For the text-containing cell, return its midpoint in [X, Y] coordinate format. 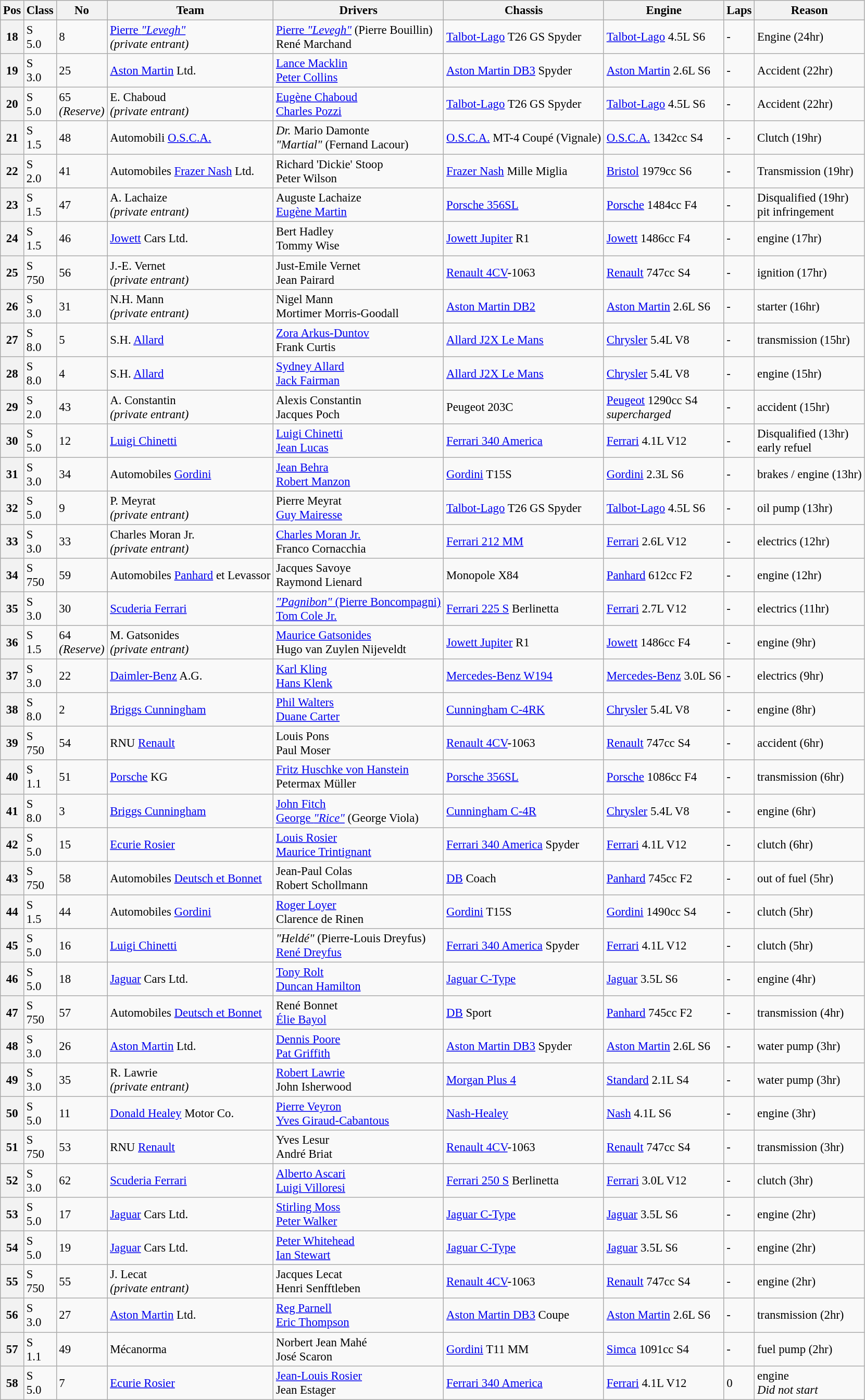
Drivers [358, 10]
40 [12, 777]
engine (17hr) [809, 239]
17 [82, 1215]
Panhard 612cc F2 [663, 575]
16 [82, 946]
Automobili O.S.C.A. [191, 137]
24 [12, 239]
Reg Parnell Eric Thompson [358, 1316]
62 [82, 1181]
transmission (6hr) [809, 777]
Team [191, 10]
42 [12, 845]
12 [82, 441]
DB Coach [524, 878]
11 [82, 1114]
Porsche 1484cc F4 [663, 205]
Mécanorma [191, 1349]
John Fitch George "Rice" (George Viola) [358, 810]
Louis Rosier Maurice Trintignant [358, 845]
52 [12, 1181]
Ferrari 3.0L V12 [663, 1181]
clutch (6hr) [809, 845]
Louis Pons Paul Moser [358, 744]
Dr. Mario Damonte "Martial" (Fernand Lacour) [358, 137]
electrics (11hr) [809, 609]
Ferrari 2.7L V12 [663, 609]
Phil Walters Duane Carter [358, 709]
0 [739, 1382]
Jean-Louis Rosier Jean Estager [358, 1382]
Auguste Lachaize Eugène Martin [358, 205]
3 [82, 810]
36 [12, 643]
electrics (12hr) [809, 542]
Alberto Ascari Luigi Villoresi [358, 1181]
Class [41, 10]
Jacques Savoye Raymond Lienard [358, 575]
transmission (4hr) [809, 1013]
Maurice Gatsonides Hugo van Zuylen Nijeveldt [358, 643]
R. Lawrie(private entrant) [191, 1080]
39 [12, 744]
Engine [663, 10]
J.-E. Vernet(private entrant) [191, 273]
Gordini 1490cc S4 [663, 911]
Mercedes-Benz 3.0L S6 [663, 676]
8 [82, 37]
J. Lecat(private entrant) [191, 1281]
Just-Emile Vernet Jean Pairard [358, 273]
transmission (15hr) [809, 340]
Pierre "Levegh" (Pierre Bouillin) René Marchand [358, 37]
Fritz Huschke von Hanstein Petermax Müller [358, 777]
oil pump (13hr) [809, 508]
64(Reserve) [82, 643]
Jean Behra Robert Manzon [358, 474]
65(Reserve) [82, 104]
transmission (3hr) [809, 1147]
A. Constantin(private entrant) [191, 407]
Morgan Plus 4 [524, 1080]
21 [12, 137]
23 [12, 205]
Karl Kling Hans Klenk [358, 676]
Simca 1091cc S4 [663, 1349]
Reason [809, 10]
Disqualified (13hr) early refuel [809, 441]
Cunningham C-4RK [524, 709]
Eugène Chaboud Charles Pozzi [358, 104]
Dennis Poore Pat Griffith [358, 1046]
A. Lachaize(private entrant) [191, 205]
Ferrari 250 S Berlinetta [524, 1181]
O.S.C.A. 1342cc S4 [663, 137]
Sydney Allard Jack Fairman [358, 373]
15 [82, 845]
Standard 2.1L S4 [663, 1080]
Porsche KG [191, 777]
Aston Martin DB3 Coupe [524, 1316]
50 [12, 1114]
E. Chaboud(private entrant) [191, 104]
Automobiles Panhard et Levassor [191, 575]
Ferrari 2.6L V12 [663, 542]
Alexis Constantin Jacques Poch [358, 407]
Peter Whitehead Ian Stewart [358, 1248]
P. Meyrat(private entrant) [191, 508]
Jowett Cars Ltd. [191, 239]
out of fuel (5hr) [809, 878]
Porsche 1086cc F4 [663, 777]
Pierre "Levegh"(private entrant) [191, 37]
N.H. Mann(private entrant) [191, 306]
engineDid not start [809, 1382]
engine (12hr) [809, 575]
Pos [12, 10]
No [82, 10]
René Bonnet Élie Bayol [358, 1013]
Tony Rolt Duncan Hamilton [358, 979]
45 [12, 946]
Charles Moran Jr. Franco Cornacchia [358, 542]
4 [82, 373]
Gordini 2.3L S6 [663, 474]
clutch (3hr) [809, 1181]
Lance Macklin Peter Collins [358, 71]
ignition (17hr) [809, 273]
accident (15hr) [809, 407]
Donald Healey Motor Co. [191, 1114]
Robert Lawrie John Isherwood [358, 1080]
Mercedes-Benz W194 [524, 676]
Yves Lesur André Briat [358, 1147]
2 [82, 709]
accident (6hr) [809, 744]
Pierre Veyron Yves Giraud-Cabantous [358, 1114]
Charles Moran Jr.(private entrant) [191, 542]
Richard 'Dickie' Stoop Peter Wilson [358, 172]
Ferrari 225 S Berlinetta [524, 609]
Nigel Mann Mortimer Morris-Goodall [358, 306]
Stirling Moss Peter Walker [358, 1215]
"Heldé" (Pierre-Louis Dreyfus) René Dreyfus [358, 946]
starter (16hr) [809, 306]
37 [12, 676]
5 [82, 340]
Daimler-Benz A.G. [191, 676]
M. Gatsonides(private entrant) [191, 643]
fuel pump (2hr) [809, 1349]
Ferrari 212 MM [524, 542]
Nash-Healey [524, 1114]
O.S.C.A. MT-4 Coupé (Vignale) [524, 137]
Frazer Nash Mille Miglia [524, 172]
32 [12, 508]
engine (8hr) [809, 709]
engine (15hr) [809, 373]
Cunningham C-4R [524, 810]
Nash 4.1L S6 [663, 1114]
Bert Hadley Tommy Wise [358, 239]
Peugeot 1290cc S4supercharged [663, 407]
transmission (2hr) [809, 1316]
Aston Martin DB2 [524, 306]
Norbert Jean Mahé José Scaron [358, 1349]
engine (9hr) [809, 643]
59 [82, 575]
engine (6hr) [809, 810]
engine (3hr) [809, 1114]
engine (4hr) [809, 979]
Luigi Chinetti Jean Lucas [358, 441]
Peugeot 203C [524, 407]
Roger Loyer Clarence de Rinen [358, 911]
Laps [739, 10]
38 [12, 709]
Gordini T11 MM [524, 1349]
brakes / engine (13hr) [809, 474]
Pierre Meyrat Guy Mairesse [358, 508]
Bristol 1979cc S6 [663, 172]
Engine (24hr) [809, 37]
"Pagnibon" (Pierre Boncompagni) Tom Cole Jr. [358, 609]
Jacques Lecat Henri Senfftleben [358, 1281]
9 [82, 508]
28 [12, 373]
Clutch (19hr) [809, 137]
Automobiles Frazer Nash Ltd. [191, 172]
Jean-Paul Colas Robert Schollmann [358, 878]
Disqualified (19hr) pit infringement [809, 205]
Chassis [524, 10]
electrics (9hr) [809, 676]
Zora Arkus-Duntov Frank Curtis [358, 340]
7 [82, 1382]
Transmission (19hr) [809, 172]
20 [12, 104]
DB Sport [524, 1013]
29 [12, 407]
Monopole X84 [524, 575]
